Identify which cell holds the provided text, then report its [x, y] central coordinate. 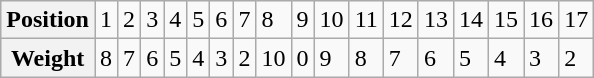
17 [576, 20]
1 [106, 20]
11 [366, 20]
0 [302, 58]
12 [400, 20]
Weight [48, 58]
15 [506, 20]
Position [48, 20]
13 [436, 20]
16 [542, 20]
14 [470, 20]
